Detect which cell encompasses the target text, then output its (x, y) center coordinate. 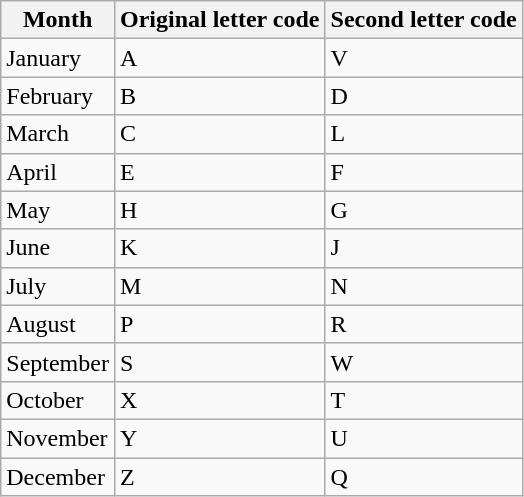
N (424, 286)
E (220, 172)
Q (424, 477)
G (424, 210)
A (220, 58)
February (58, 96)
April (58, 172)
P (220, 324)
September (58, 362)
B (220, 96)
H (220, 210)
November (58, 438)
December (58, 477)
V (424, 58)
K (220, 248)
Z (220, 477)
January (58, 58)
D (424, 96)
M (220, 286)
Original letter code (220, 20)
U (424, 438)
X (220, 400)
May (58, 210)
Second letter code (424, 20)
S (220, 362)
June (58, 248)
C (220, 134)
T (424, 400)
October (58, 400)
J (424, 248)
March (58, 134)
L (424, 134)
July (58, 286)
R (424, 324)
Y (220, 438)
F (424, 172)
August (58, 324)
W (424, 362)
Month (58, 20)
